Pinpoint the cell where the given text exists, returning its (X, Y) midpoint coordinate. 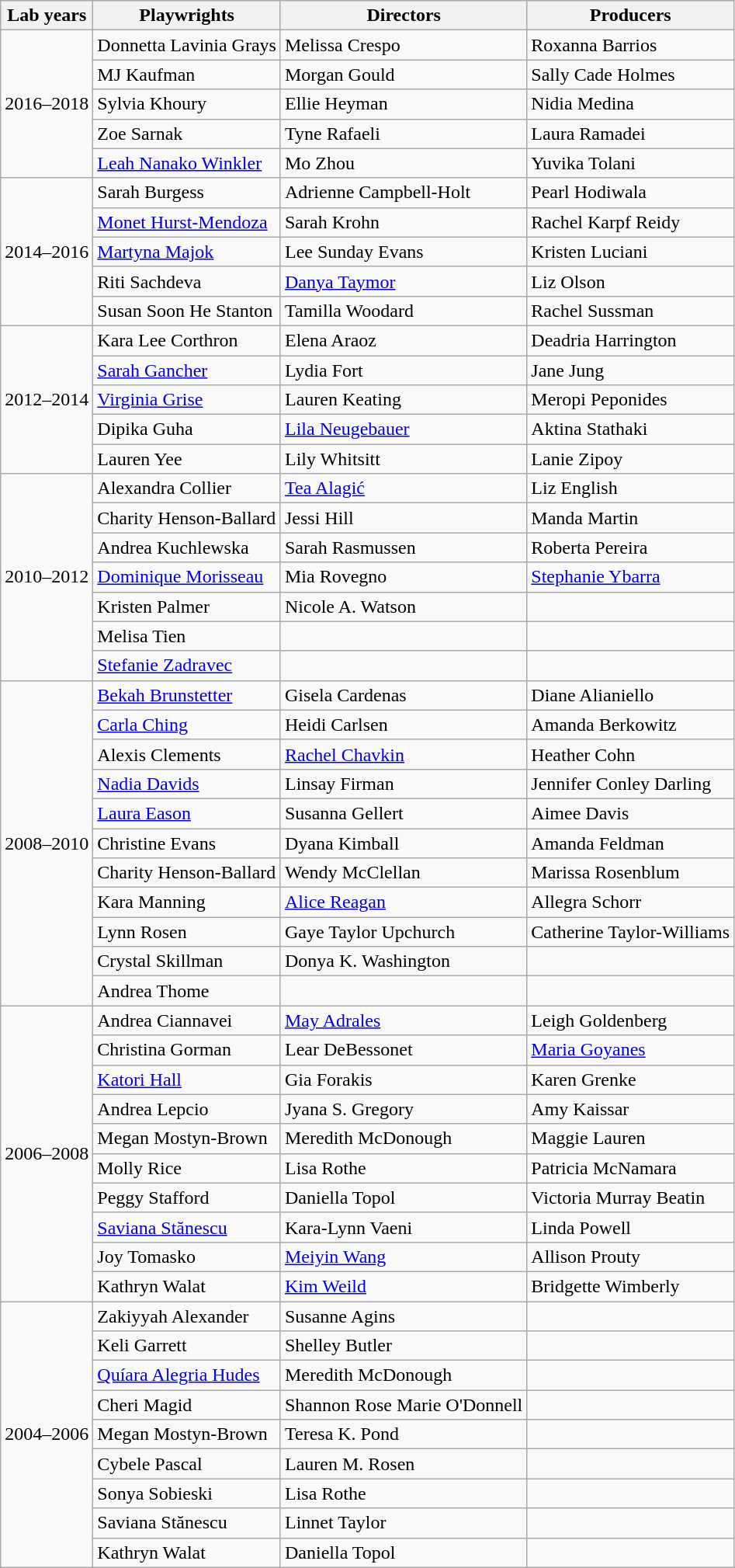
Maggie Lauren (630, 1139)
Shelley Butler (404, 1346)
Susan Soon He Stanton (187, 311)
Sarah Gancher (187, 370)
May Adrales (404, 1020)
Lauren Keating (404, 400)
Bekah Brunstetter (187, 695)
Jennifer Conley Darling (630, 784)
Kristen Palmer (187, 607)
Sylvia Khoury (187, 104)
Pearl Hodiwala (630, 193)
Linda Powell (630, 1227)
Dyana Kimball (404, 843)
Victoria Murray Beatin (630, 1198)
Gaye Taylor Upchurch (404, 932)
Cybele Pascal (187, 1464)
Linnet Taylor (404, 1523)
Andrea Thome (187, 991)
Crystal Skillman (187, 961)
Lauren Yee (187, 459)
Heidi Carlsen (404, 725)
Kara Manning (187, 902)
Shannon Rose Marie O'Donnell (404, 1405)
Christina Gorman (187, 1050)
Cheri Magid (187, 1405)
Andrea Kuchlewska (187, 548)
Directors (404, 16)
Roxanna Barrios (630, 45)
Jessi Hill (404, 518)
Danya Taymor (404, 281)
2004–2006 (47, 1435)
Lee Sunday Evans (404, 252)
Stephanie Ybarra (630, 577)
Laura Ramadei (630, 134)
Donnetta Lavinia Grays (187, 45)
Mia Rovegno (404, 577)
Rachel Sussman (630, 311)
Lila Neugebauer (404, 429)
Marissa Rosenblum (630, 873)
Sonya Sobieski (187, 1493)
Patricia McNamara (630, 1168)
Sarah Rasmussen (404, 548)
Quíara Alegria Hudes (187, 1375)
Susanna Gellert (404, 813)
Dominique Morisseau (187, 577)
Kim Weild (404, 1286)
Nadia Davids (187, 784)
Tyne Rafaeli (404, 134)
Playwrights (187, 16)
Jane Jung (630, 370)
Amy Kaissar (630, 1109)
Roberta Pereira (630, 548)
Linsay Firman (404, 784)
Amanda Feldman (630, 843)
Stefanie Zadravec (187, 666)
Monet Hurst-Mendoza (187, 222)
Sally Cade Holmes (630, 75)
Leah Nanako Winkler (187, 163)
Karen Grenke (630, 1080)
Wendy McClellan (404, 873)
Riti Sachdeva (187, 281)
Sarah Burgess (187, 193)
Dipika Guha (187, 429)
Deadria Harrington (630, 340)
Joy Tomasko (187, 1257)
Maria Goyanes (630, 1050)
Elena Araoz (404, 340)
Martyna Majok (187, 252)
Sarah Krohn (404, 222)
Rachel Chavkin (404, 754)
Nidia Medina (630, 104)
Keli Garrett (187, 1346)
2016–2018 (47, 104)
Kara-Lynn Vaeni (404, 1227)
Heather Cohn (630, 754)
2010–2012 (47, 577)
2014–2016 (47, 252)
Allegra Schorr (630, 902)
Teresa K. Pond (404, 1434)
Lydia Fort (404, 370)
Nicole A. Watson (404, 607)
Morgan Gould (404, 75)
Amanda Berkowitz (630, 725)
Donya K. Washington (404, 961)
Lear DeBessonet (404, 1050)
Yuvika Tolani (630, 163)
Alexandra Collier (187, 488)
Mo Zhou (404, 163)
Producers (630, 16)
Andrea Lepcio (187, 1109)
2008–2010 (47, 843)
MJ Kaufman (187, 75)
Liz English (630, 488)
Allison Prouty (630, 1257)
Lily Whitsitt (404, 459)
Liz Olson (630, 281)
Alice Reagan (404, 902)
Tamilla Woodard (404, 311)
Lab years (47, 16)
Aktina Stathaki (630, 429)
Lynn Rosen (187, 932)
Ellie Heyman (404, 104)
Lauren M. Rosen (404, 1464)
Gia Forakis (404, 1080)
Tea Alagić (404, 488)
Virginia Grise (187, 400)
Peggy Stafford (187, 1198)
Leigh Goldenberg (630, 1020)
Meiyin Wang (404, 1257)
Melisa Tien (187, 636)
Manda Martin (630, 518)
Katori Hall (187, 1080)
Zakiyyah Alexander (187, 1316)
Diane Alianiello (630, 695)
Aimee Davis (630, 813)
Jyana S. Gregory (404, 1109)
Meropi Peponides (630, 400)
Adrienne Campbell-Holt (404, 193)
Alexis Clements (187, 754)
Melissa Crespo (404, 45)
Rachel Karpf Reidy (630, 222)
Susanne Agins (404, 1316)
Molly Rice (187, 1168)
Laura Eason (187, 813)
Catherine Taylor-Williams (630, 932)
2012–2014 (47, 399)
2006–2008 (47, 1154)
Zoe Sarnak (187, 134)
Kristen Luciani (630, 252)
Andrea Ciannavei (187, 1020)
Carla Ching (187, 725)
Gisela Cardenas (404, 695)
Kara Lee Corthron (187, 340)
Bridgette Wimberly (630, 1286)
Christine Evans (187, 843)
Lanie Zipoy (630, 459)
